Search for the cell housing the specified text and yield its (X, Y) center coordinate. 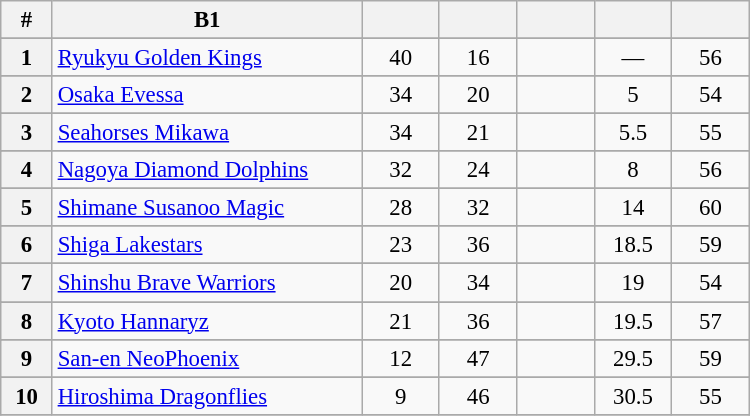
19.5 (632, 321)
10 (27, 396)
30.5 (632, 396)
57 (711, 321)
12 (400, 358)
46 (478, 396)
19 (632, 283)
23 (400, 245)
1 (27, 58)
6 (27, 245)
Shimane Susanoo Magic (207, 208)
Shiga Lakestars (207, 245)
28 (400, 208)
# (27, 20)
2 (27, 95)
San-en NeoPhoenix (207, 358)
Shinshu Brave Warriors (207, 283)
18.5 (632, 245)
Hiroshima Dragonflies (207, 396)
— (632, 58)
60 (711, 208)
Kyoto Hannaryz (207, 321)
47 (478, 358)
Osaka Evessa (207, 95)
40 (400, 58)
Nagoya Diamond Dolphins (207, 170)
14 (632, 208)
24 (478, 170)
3 (27, 133)
16 (478, 58)
29.5 (632, 358)
7 (27, 283)
Seahorses Mikawa (207, 133)
4 (27, 170)
5.5 (632, 133)
B1 (207, 20)
Ryukyu Golden Kings (207, 58)
